Return the [X, Y] coordinate for the center point of the cell that contains the specified text.  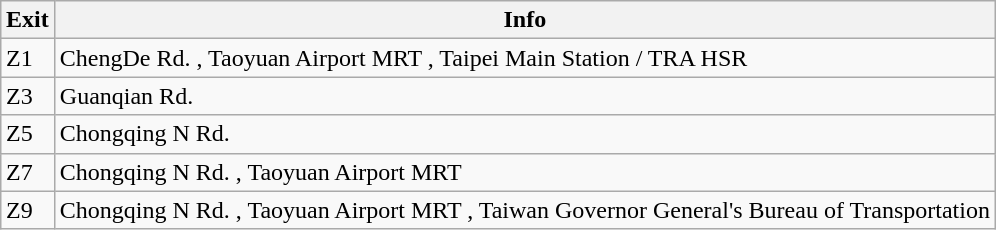
ChengDe Rd. , Taoyuan Airport MRT , Taipei Main Station / TRA HSR [524, 58]
Exit [28, 20]
Z5 [28, 134]
Z3 [28, 96]
Chongqing N Rd. , Taoyuan Airport MRT , Taiwan Governor General's Bureau of Transportation [524, 210]
Z7 [28, 172]
Z9 [28, 210]
Z1 [28, 58]
Guanqian Rd. [524, 96]
Chongqing N Rd. , Taoyuan Airport MRT [524, 172]
Info [524, 20]
Chongqing N Rd. [524, 134]
